Extract the (x, y) coordinate from the center of the cell holding the provided text.  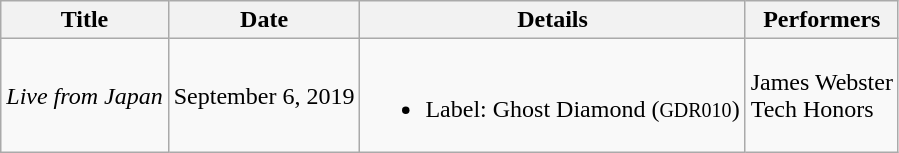
Title (84, 20)
Date (264, 20)
Details (552, 20)
Live from Japan (84, 96)
Performers (822, 20)
James WebsterTech Honors (822, 96)
September 6, 2019 (264, 96)
Label: Ghost Diamond (GDR010) (552, 96)
